Return [x, y] of the center of cell containing provided text 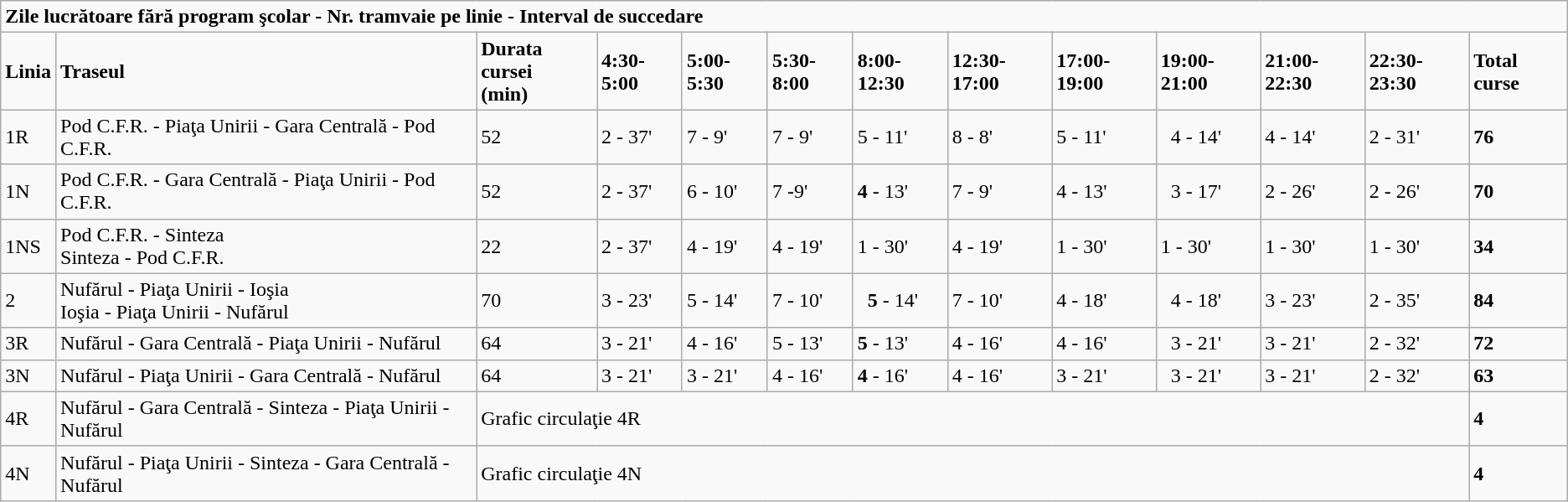
3 - 17' [1208, 191]
4R [28, 419]
Traseul [266, 71]
2 - 35' [1416, 300]
Linia [28, 71]
Durata cursei(min) [537, 71]
22:30-23:30 [1416, 71]
Grafic circulaţie 4N [973, 473]
6 - 10' [725, 191]
76 [1519, 137]
84 [1519, 300]
8:00-12:30 [900, 71]
63 [1519, 375]
Pod C.F.R. - Gara Centrală - Piaţa Unirii - Pod C.F.R. [266, 191]
Nufărul - Piaţa Unirii - IoşiaIoşia - Piaţa Unirii - Nufărul [266, 300]
2 [28, 300]
Grafic circulaţie 4R [973, 419]
34 [1519, 246]
Zile lucrătoare fără program şcolar - Nr. tramvaie pe linie - Interval de succedare [784, 17]
Nufărul - Gara Centrală - Piaţa Unirii - Nufărul [266, 344]
5:00-5:30 [725, 71]
1N [28, 191]
12:30-17:00 [999, 71]
Pod C.F.R. - Piaţa Unirii - Gara Centrală - Pod C.F.R. [266, 137]
Nufărul - Piaţa Unirii - Gara Centrală - Nufărul [266, 375]
1NS [28, 246]
Pod C.F.R. - SintezaSinteza - Pod C.F.R. [266, 246]
5:30-8:00 [810, 71]
Nufărul - Gara Centrală - Sinteza - Piaţa Unirii - Nufărul [266, 419]
72 [1519, 344]
22 [537, 246]
1R [28, 137]
21:00-22:30 [1313, 71]
Nufărul - Piaţa Unirii - Sinteza - Gara Centrală - Nufărul [266, 473]
4N [28, 473]
8 - 8' [999, 137]
17:00-19:00 [1104, 71]
2 - 31' [1416, 137]
Total curse [1519, 71]
4:30-5:00 [640, 71]
19:00-21:00 [1208, 71]
7 -9' [810, 191]
3N [28, 375]
3R [28, 344]
